Output the (X, Y) coordinate of the center of the cell containing the given text.  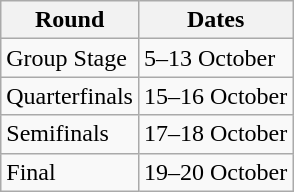
Group Stage (70, 58)
17–18 October (215, 134)
Final (70, 172)
Dates (215, 20)
5–13 October (215, 58)
15–16 October (215, 96)
19–20 October (215, 172)
Semifinals (70, 134)
Quarterfinals (70, 96)
Round (70, 20)
